Return [X, Y] of the center of cell containing provided text 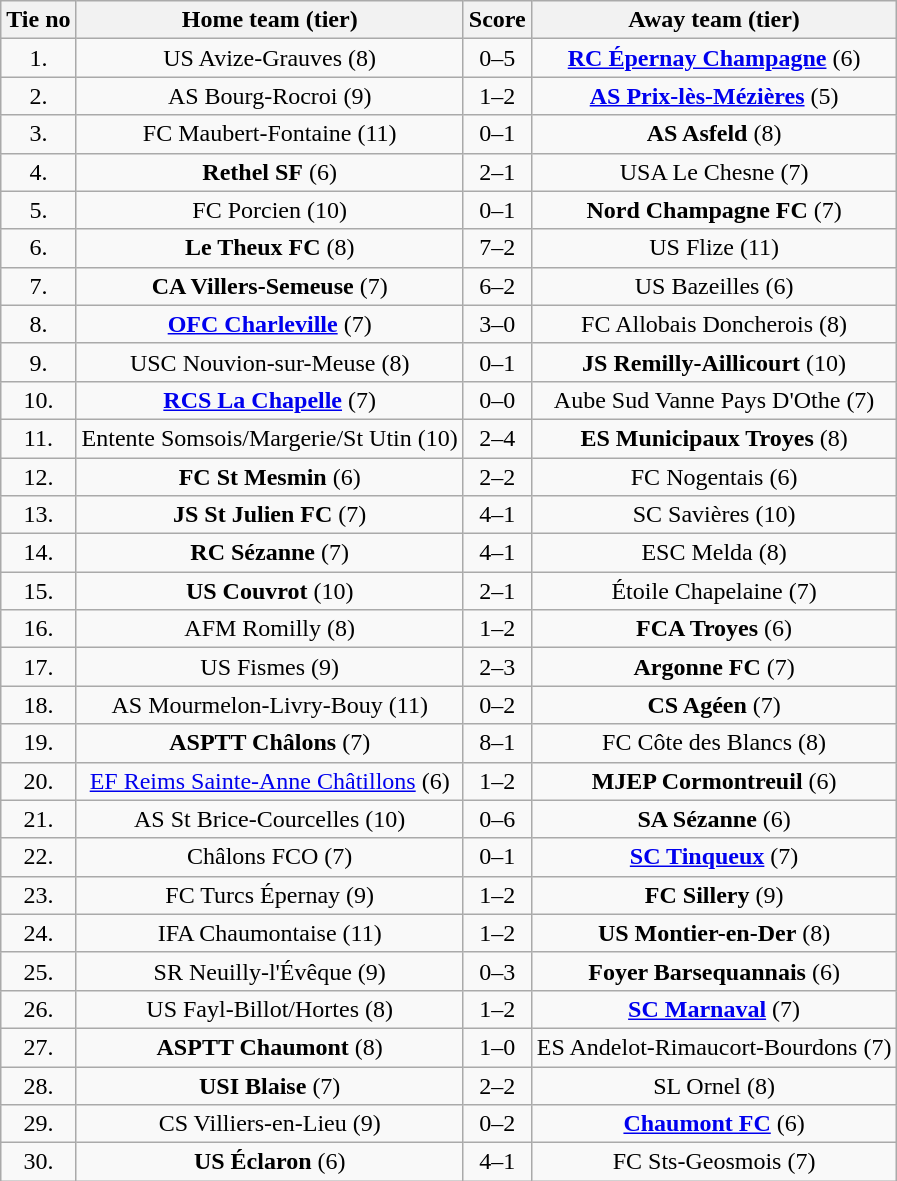
FC Sts-Geosmois (7) [714, 1162]
Foyer Barsequannais (6) [714, 971]
23. [38, 895]
3–0 [497, 324]
RC Sézanne (7) [270, 553]
US Fayl-Billot/Hortes (8) [270, 1009]
0–6 [497, 819]
29. [38, 1124]
2. [38, 96]
14. [38, 553]
20. [38, 781]
FC Porcien (10) [270, 210]
AS Asfeld (8) [714, 134]
7–2 [497, 248]
15. [38, 591]
ASPTT Chaumont (8) [270, 1047]
SC Tinqueux (7) [714, 857]
USI Blaise (7) [270, 1085]
24. [38, 933]
28. [38, 1085]
EF Reims Sainte-Anne Châtillons (6) [270, 781]
1–0 [497, 1047]
FC Côte des Blancs (8) [714, 743]
FC Allobais Doncherois (8) [714, 324]
5. [38, 210]
FC Sillery (9) [714, 895]
JS St Julien FC (7) [270, 515]
AS St Brice-Courcelles (10) [270, 819]
4. [38, 172]
MJEP Cormontreuil (6) [714, 781]
11. [38, 438]
19. [38, 743]
RC Épernay Champagne (6) [714, 58]
FC Maubert-Fontaine (11) [270, 134]
ES Andelot-Rimaucort-Bourdons (7) [714, 1047]
ASPTT Châlons (7) [270, 743]
US Flize (11) [714, 248]
6–2 [497, 286]
0–0 [497, 400]
Chaumont FC (6) [714, 1124]
US Bazeilles (6) [714, 286]
IFA Chaumontaise (11) [270, 933]
SL Ornel (8) [714, 1085]
Argonne FC (7) [714, 667]
Home team (tier) [270, 20]
AS Prix-lès-Mézières (5) [714, 96]
Le Theux FC (8) [270, 248]
SC Marnaval (7) [714, 1009]
RCS La Chapelle (7) [270, 400]
8–1 [497, 743]
US Avize-Grauves (8) [270, 58]
Away team (tier) [714, 20]
12. [38, 477]
ESC Melda (8) [714, 553]
1. [38, 58]
Rethel SF (6) [270, 172]
2–3 [497, 667]
CS Villiers-en-Lieu (9) [270, 1124]
AFM Romilly (8) [270, 629]
26. [38, 1009]
JS Remilly-Aillicourt (10) [714, 362]
US Fismes (9) [270, 667]
25. [38, 971]
Score [497, 20]
FC Nogentais (6) [714, 477]
FC St Mesmin (6) [270, 477]
7. [38, 286]
Tie no [38, 20]
CS Agéen (7) [714, 705]
Châlons FCO (7) [270, 857]
ES Municipaux Troyes (8) [714, 438]
CA Villers-Semeuse (7) [270, 286]
30. [38, 1162]
17. [38, 667]
6. [38, 248]
10. [38, 400]
Entente Somsois/Margerie/St Utin (10) [270, 438]
SA Sézanne (6) [714, 819]
FCA Troyes (6) [714, 629]
0–3 [497, 971]
21. [38, 819]
2–4 [497, 438]
US Montier-en-Der (8) [714, 933]
US Éclaron (6) [270, 1162]
SR Neuilly-l'Évêque (9) [270, 971]
USC Nouvion-sur-Meuse (8) [270, 362]
13. [38, 515]
18. [38, 705]
Nord Champagne FC (7) [714, 210]
8. [38, 324]
Étoile Chapelaine (7) [714, 591]
US Couvrot (10) [270, 591]
Aube Sud Vanne Pays D'Othe (7) [714, 400]
FC Turcs Épernay (9) [270, 895]
AS Mourmelon-Livry-Bouy (11) [270, 705]
16. [38, 629]
AS Bourg-Rocroi (9) [270, 96]
0–5 [497, 58]
9. [38, 362]
22. [38, 857]
USA Le Chesne (7) [714, 172]
3. [38, 134]
OFC Charleville (7) [270, 324]
27. [38, 1047]
SC Savières (10) [714, 515]
